Search for the cell housing the specified text and yield its (x, y) center coordinate. 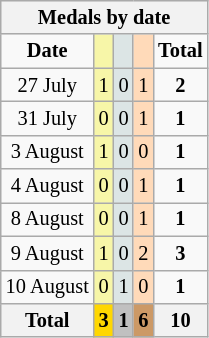
10 August (48, 287)
4 August (48, 186)
Medals by date (104, 17)
8 August (48, 219)
10 (180, 320)
9 August (48, 253)
6 (143, 320)
3 August (48, 152)
Date (48, 51)
27 July (48, 85)
31 July (48, 118)
